Locate the cell with the specified text and output its [X, Y] center coordinate. 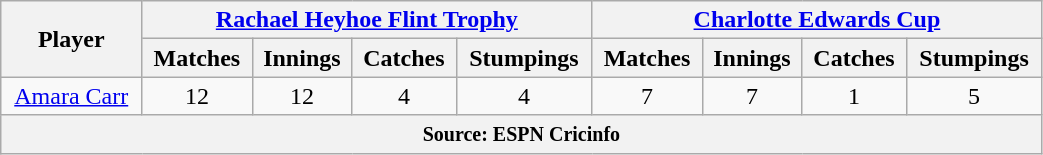
5 [974, 96]
Rachael Heyhoe Flint Trophy [367, 20]
Amara Carr [72, 96]
Source: ESPN Cricinfo [522, 134]
Charlotte Edwards Cup [817, 20]
1 [854, 96]
Player [72, 39]
